Extract the (X, Y) coordinate from the center of the cell holding the provided text.  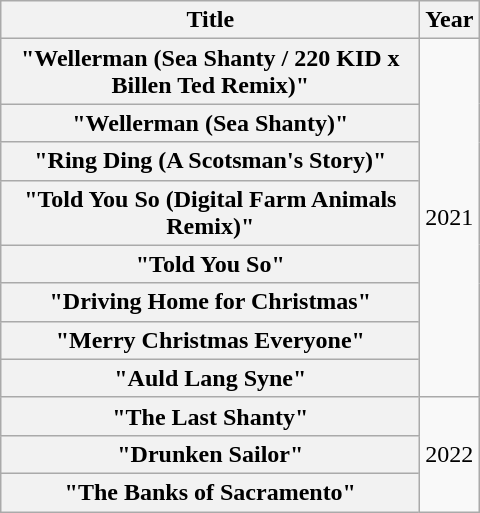
"Ring Ding (A Scotsman's Story)" (210, 161)
"Driving Home for Christmas" (210, 302)
"Drunken Sailor" (210, 454)
"Wellerman (Sea Shanty)" (210, 123)
"Wellerman (Sea Shanty / 220 KID x Billen Ted Remix)" (210, 72)
"The Banks of Sacramento" (210, 492)
"Merry Christmas Everyone" (210, 340)
"Told You So (Digital Farm Animals Remix)" (210, 212)
"The Last Shanty" (210, 416)
"Told You So" (210, 264)
Title (210, 20)
2022 (450, 454)
2021 (450, 218)
Year (450, 20)
"Auld Lang Syne" (210, 378)
